Capture the cell that displays the provided text and extract its [x, y] central coordinate. 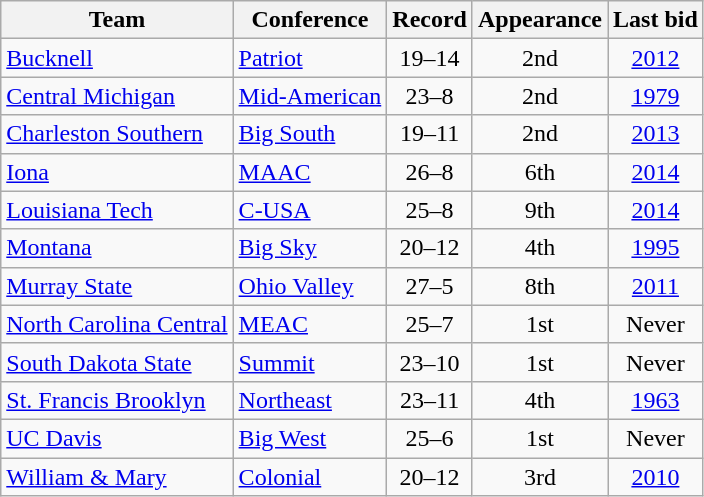
MAAC [310, 172]
Big Sky [310, 248]
Northeast [310, 400]
8th [540, 286]
2012 [656, 58]
Louisiana Tech [117, 210]
25–8 [430, 210]
Ohio Valley [310, 286]
Appearance [540, 20]
UC Davis [117, 438]
Big South [310, 134]
Murray State [117, 286]
1979 [656, 96]
25–7 [430, 324]
South Dakota State [117, 362]
MEAC [310, 324]
Last bid [656, 20]
North Carolina Central [117, 324]
19–14 [430, 58]
Central Michigan [117, 96]
Summit [310, 362]
Conference [310, 20]
2010 [656, 477]
25–6 [430, 438]
6th [540, 172]
23–11 [430, 400]
Big West [310, 438]
Iona [117, 172]
3rd [540, 477]
William & Mary [117, 477]
2013 [656, 134]
St. Francis Brooklyn [117, 400]
Colonial [310, 477]
Charleston Southern [117, 134]
Patriot [310, 58]
Bucknell [117, 58]
Team [117, 20]
1963 [656, 400]
27–5 [430, 286]
C-USA [310, 210]
2011 [656, 286]
Mid-American [310, 96]
9th [540, 210]
1995 [656, 248]
23–10 [430, 362]
19–11 [430, 134]
Montana [117, 248]
23–8 [430, 96]
Record [430, 20]
26–8 [430, 172]
